Determine the (X, Y) coordinate at the center of the cell enclosing the given text.  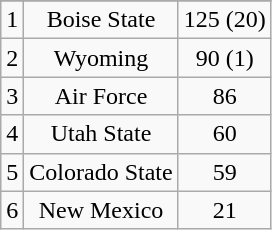
5 (12, 172)
90 (1) (224, 58)
60 (224, 134)
Utah State (101, 134)
86 (224, 96)
Colorado State (101, 172)
59 (224, 172)
1 (12, 20)
Boise State (101, 20)
6 (12, 210)
New Mexico (101, 210)
4 (12, 134)
Wyoming (101, 58)
Air Force (101, 96)
21 (224, 210)
3 (12, 96)
2 (12, 58)
125 (20) (224, 20)
